Extract the (x, y) coordinate from the center of the cell holding the provided text.  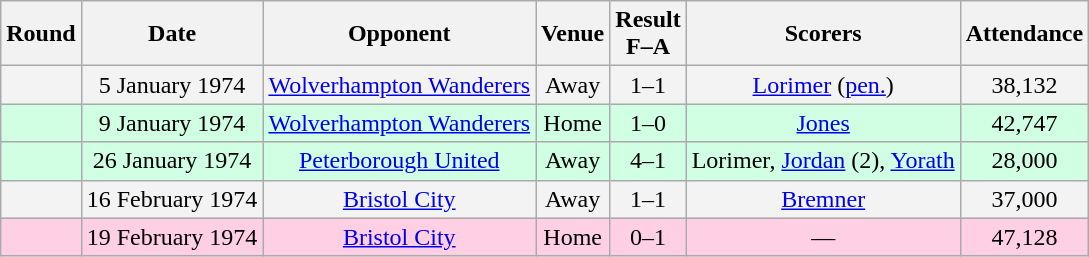
Scorers (823, 34)
Lorimer, Jordan (2), Yorath (823, 161)
Opponent (400, 34)
37,000 (1024, 199)
1–0 (648, 123)
Jones (823, 123)
Venue (573, 34)
Lorimer (pen.) (823, 85)
4–1 (648, 161)
Date (172, 34)
ResultF–A (648, 34)
9 January 1974 (172, 123)
28,000 (1024, 161)
47,128 (1024, 237)
0–1 (648, 237)
Attendance (1024, 34)
26 January 1974 (172, 161)
42,747 (1024, 123)
Peterborough United (400, 161)
— (823, 237)
Round (41, 34)
38,132 (1024, 85)
5 January 1974 (172, 85)
16 February 1974 (172, 199)
19 February 1974 (172, 237)
Bremner (823, 199)
